Extract the (X, Y) coordinate from the center of the cell holding the provided text.  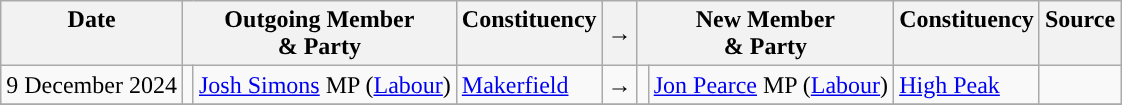
Josh Simons MP (Labour) (324, 85)
9 December 2024 (92, 85)
High Peak (967, 85)
Makerfield (529, 85)
New Member& Party (765, 34)
Date (92, 34)
Outgoing Member& Party (319, 34)
Jon Pearce MP (Labour) (770, 85)
Source (1080, 34)
